Search for the cell housing the specified text and yield its [X, Y] center coordinate. 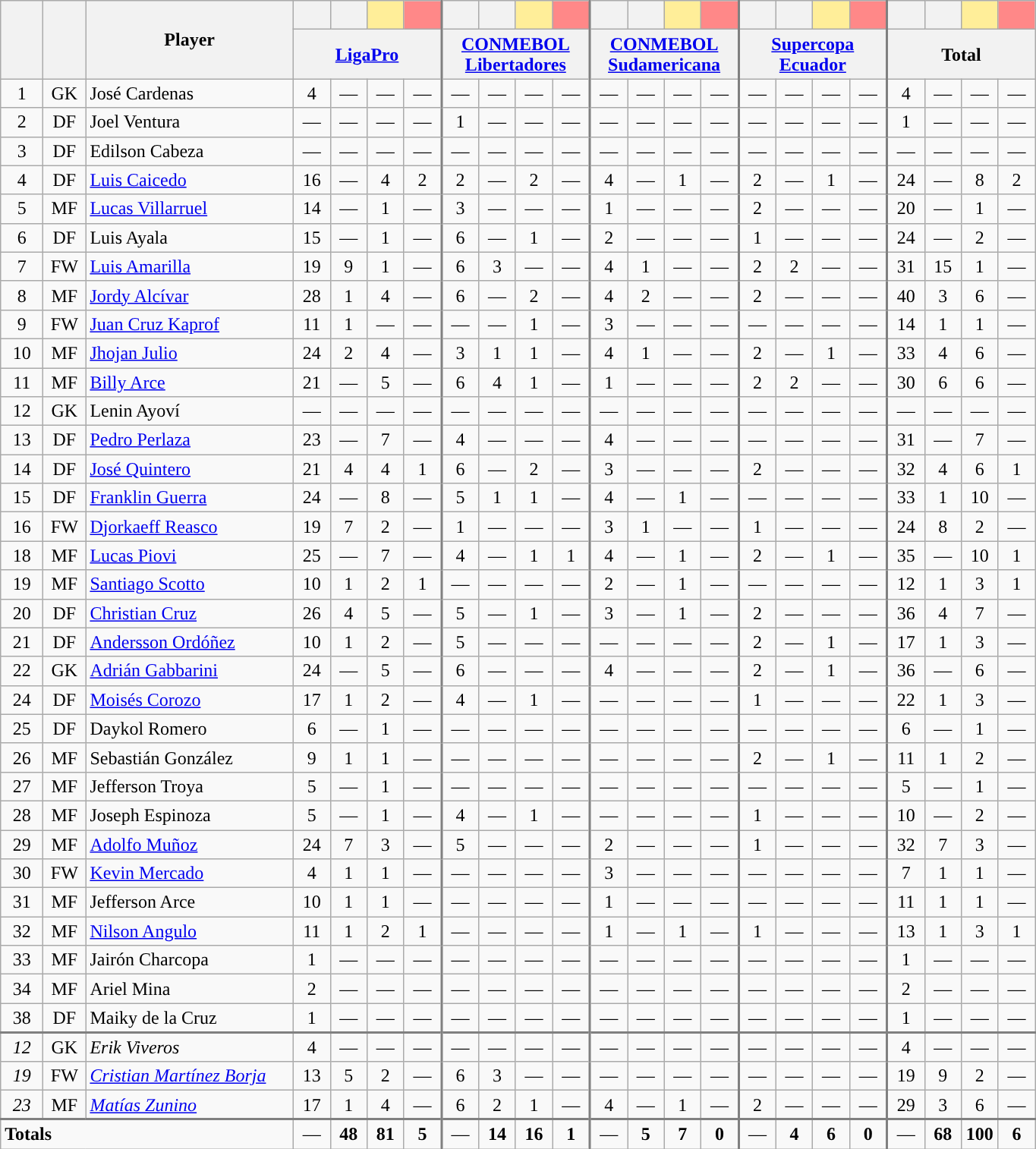
Luis Caicedo [190, 180]
Joel Ventura [190, 122]
Maiky de la Cruz [190, 1018]
38 [22, 1018]
Ariel Mina [190, 989]
Jairón Charcopa [190, 960]
Juan Cruz Kaprof [190, 324]
Jefferson Arce [190, 902]
Djorkaeff Reasco [190, 527]
40 [906, 295]
Jhojan Julio [190, 353]
Jordy Alcívar [190, 295]
Luis Ayala [190, 238]
Joseph Espinoza [190, 815]
Lucas Piovi [190, 556]
Nilson Angulo [190, 931]
CONMEBOLSudamericana [664, 55]
SupercopaEcuador [813, 55]
Moisés Corozo [190, 700]
27 [22, 786]
Edilson Cabeza [190, 151]
18 [22, 556]
Jefferson Troya [190, 786]
Andersson Ordóñez [190, 642]
Luis Amarilla [190, 266]
Adolfo Muñoz [190, 845]
Kevin Mercado [190, 874]
Billy Arce [190, 382]
81 [386, 1134]
Totals [147, 1134]
Lucas Villarruel [190, 209]
Adrián Gabbarini [190, 671]
35 [906, 556]
68 [943, 1134]
48 [349, 1134]
Lenin Ayoví [190, 411]
34 [22, 989]
Sebastián González [190, 757]
Daykol Romero [190, 729]
Total [961, 55]
José Quintero [190, 469]
Santiago Scotto [190, 584]
CONMEBOLLibertadores [515, 55]
Pedro Perlaza [190, 440]
Matías Zunino [190, 1105]
José Cardenas [190, 93]
LigaPro [367, 55]
Cristian Martínez Borja [190, 1076]
Franklin Guerra [190, 498]
100 [981, 1134]
Player [190, 39]
Erik Viveros [190, 1047]
Christian Cruz [190, 613]
